Extract the (x, y) coordinate from the center of the cell holding the provided text.  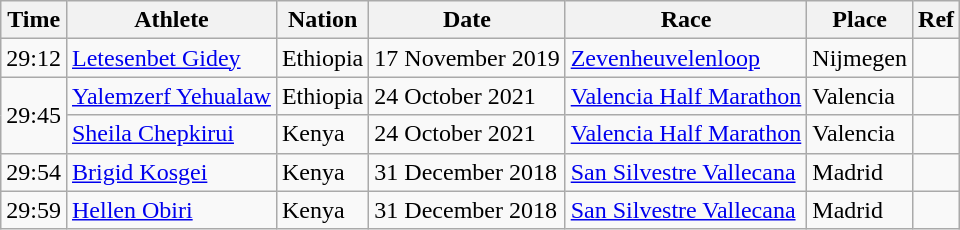
Sheila Chepkirui (171, 134)
17 November 2019 (467, 58)
Yalemzerf Yehualaw (171, 96)
Nijmegen (860, 58)
Time (34, 20)
29:54 (34, 172)
Nation (322, 20)
Hellen Obiri (171, 210)
Place (860, 20)
Letesenbet Gidey (171, 58)
29:59 (34, 210)
29:45 (34, 115)
Date (467, 20)
29:12 (34, 58)
Zevenheuvelenloop (686, 58)
Ref (936, 20)
Race (686, 20)
Athlete (171, 20)
Brigid Kosgei (171, 172)
